Pinpoint the cell where the given text exists, returning its [X, Y] midpoint coordinate. 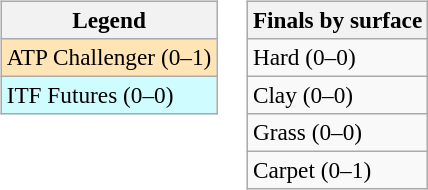
Finals by surface [337, 20]
Carpet (0–1) [337, 171]
Hard (0–0) [337, 57]
Grass (0–0) [337, 133]
ITF Futures (0–0) [108, 95]
Clay (0–0) [337, 95]
ATP Challenger (0–1) [108, 57]
Legend [108, 20]
